Locate the cell with the specified text and output its [x, y] center coordinate. 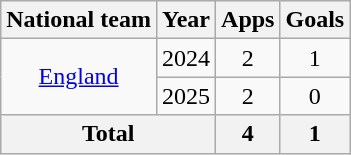
Apps [248, 20]
0 [315, 96]
Total [108, 134]
2025 [186, 96]
4 [248, 134]
Goals [315, 20]
Year [186, 20]
National team [79, 20]
England [79, 77]
2024 [186, 58]
